Find where the given text appears and provide that cell's center as [X, Y] coordinate. 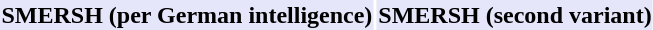
SMERSH (per German intelligence) [187, 15]
SMERSH (second variant) [515, 15]
